From the cell containing the given text, extract its center point as (X, Y) coordinate. 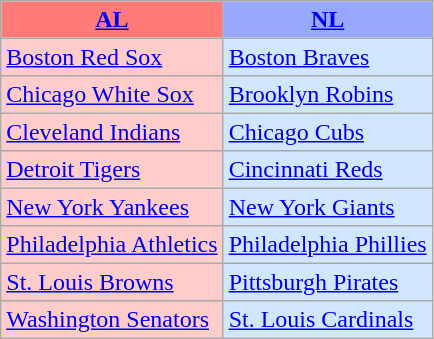
Washington Senators (112, 318)
NL (328, 20)
New York Giants (328, 206)
Brooklyn Robins (328, 94)
Detroit Tigers (112, 170)
St. Louis Browns (112, 282)
Cleveland Indians (112, 132)
New York Yankees (112, 206)
Pittsburgh Pirates (328, 282)
Cincinnati Reds (328, 170)
AL (112, 20)
Chicago Cubs (328, 132)
Boston Red Sox (112, 56)
Chicago White Sox (112, 94)
Boston Braves (328, 56)
Philadelphia Athletics (112, 244)
Philadelphia Phillies (328, 244)
St. Louis Cardinals (328, 318)
